Return [x, y] of the center of cell containing provided text 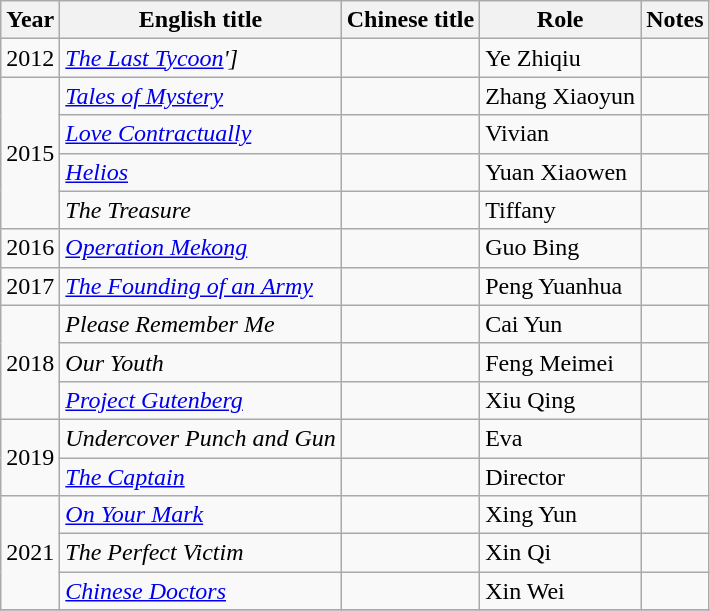
Vivian [560, 134]
Cai Yun [560, 324]
English title [200, 20]
Peng Yuanhua [560, 286]
The Founding of an Army [200, 286]
On Your Mark [200, 515]
Guo Bing [560, 248]
Chinese Doctors [200, 591]
Eva [560, 438]
The Last Tycoon'] [200, 58]
Project Gutenberg [200, 400]
Our Youth [200, 362]
2012 [30, 58]
2018 [30, 362]
2016 [30, 248]
Helios [200, 172]
Tiffany [560, 210]
The Treasure [200, 210]
Please Remember Me [200, 324]
Feng Meimei [560, 362]
The Captain [200, 477]
Operation Mekong [200, 248]
2019 [30, 457]
Xin Qi [560, 553]
Undercover Punch and Gun [200, 438]
Love Contractually [200, 134]
Chinese title [410, 20]
2017 [30, 286]
2021 [30, 553]
2015 [30, 153]
Xiu Qing [560, 400]
Role [560, 20]
Zhang Xiaoyun [560, 96]
Tales of Mystery [200, 96]
Ye Zhiqiu [560, 58]
Notes [675, 20]
Year [30, 20]
Director [560, 477]
Xin Wei [560, 591]
Yuan Xiaowen [560, 172]
Xing Yun [560, 515]
The Perfect Victim [200, 553]
